Scan for the cell matching the given text and deliver its (X, Y) coordinate at center. 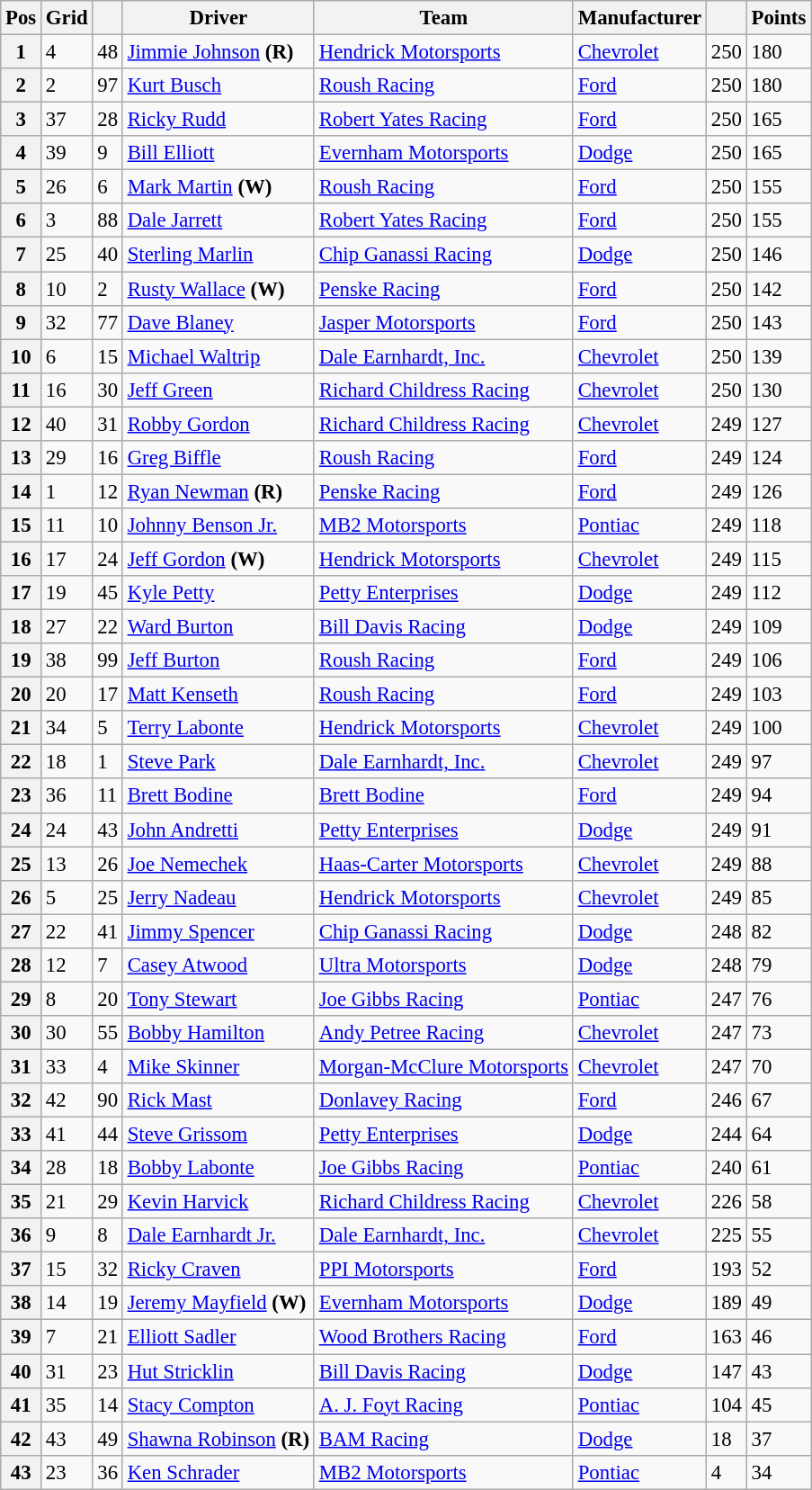
109 (779, 627)
Ward Burton (218, 627)
143 (779, 322)
Sterling Marlin (218, 255)
100 (779, 728)
Pos (22, 18)
Haas-Carter Motorsports (443, 864)
Points (779, 18)
Jeff Green (218, 390)
85 (779, 897)
Bobby Labonte (218, 1168)
Mark Martin (W) (218, 187)
139 (779, 356)
124 (779, 458)
64 (779, 1135)
A. J. Foyt Racing (443, 1405)
Joe Nemechek (218, 864)
Jimmie Johnson (R) (218, 52)
Stacy Compton (218, 1405)
Shawna Robinson (R) (218, 1439)
Ricky Craven (218, 1270)
99 (108, 660)
Steve Park (218, 762)
Grid (67, 18)
70 (779, 1066)
193 (727, 1270)
Ricky Rudd (218, 120)
Jimmy Spencer (218, 931)
79 (779, 965)
Kevin Harvick (218, 1202)
126 (779, 491)
Tony Stewart (218, 999)
Bobby Hamilton (218, 1033)
44 (108, 1135)
142 (779, 289)
76 (779, 999)
Casey Atwood (218, 965)
67 (779, 1100)
Greg Biffle (218, 458)
225 (727, 1235)
Dale Earnhardt Jr. (218, 1235)
46 (779, 1337)
Mike Skinner (218, 1066)
103 (779, 695)
127 (779, 424)
Jerry Nadeau (218, 897)
Elliott Sadler (218, 1337)
106 (779, 660)
Steve Grissom (218, 1135)
Jeremy Mayfield (W) (218, 1304)
112 (779, 593)
PPI Motorsports (443, 1270)
Jeff Burton (218, 660)
226 (727, 1202)
Ken Schrader (218, 1472)
Rick Mast (218, 1100)
BAM Racing (443, 1439)
Dave Blaney (218, 322)
Team (443, 18)
115 (779, 559)
Ultra Motorsports (443, 965)
94 (779, 796)
Driver (218, 18)
Robby Gordon (218, 424)
90 (108, 1100)
82 (779, 931)
189 (727, 1304)
Dale Jarrett (218, 220)
Johnny Benson Jr. (218, 525)
130 (779, 390)
163 (727, 1337)
246 (727, 1100)
Andy Petree Racing (443, 1033)
244 (727, 1135)
John Andretti (218, 830)
Jeff Gordon (W) (218, 559)
Rusty Wallace (W) (218, 289)
104 (727, 1405)
73 (779, 1033)
Hut Stricklin (218, 1371)
240 (727, 1168)
Michael Waltrip (218, 356)
77 (108, 322)
Manufacturer (639, 18)
61 (779, 1168)
Donlavey Racing (443, 1100)
118 (779, 525)
58 (779, 1202)
Kyle Petty (218, 593)
Wood Brothers Racing (443, 1337)
Ryan Newman (R) (218, 491)
147 (727, 1371)
52 (779, 1270)
91 (779, 830)
Morgan-McClure Motorsports (443, 1066)
Bill Elliott (218, 153)
Matt Kenseth (218, 695)
Terry Labonte (218, 728)
Jasper Motorsports (443, 322)
48 (108, 52)
Kurt Busch (218, 85)
146 (779, 255)
